Scan for the cell matching the given text and deliver its [x, y] coordinate at center. 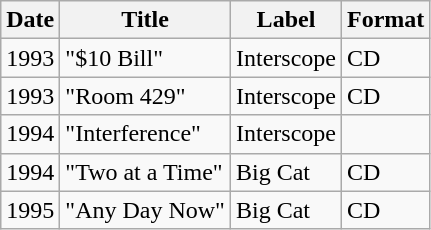
"$10 Bill" [146, 58]
"Any Day Now" [146, 210]
Date [30, 20]
Label [286, 20]
"Room 429" [146, 96]
"Interference" [146, 134]
Format [385, 20]
Title [146, 20]
"Two at a Time" [146, 172]
1995 [30, 210]
